Return the [x, y] coordinate for the center point of the cell that contains the specified text.  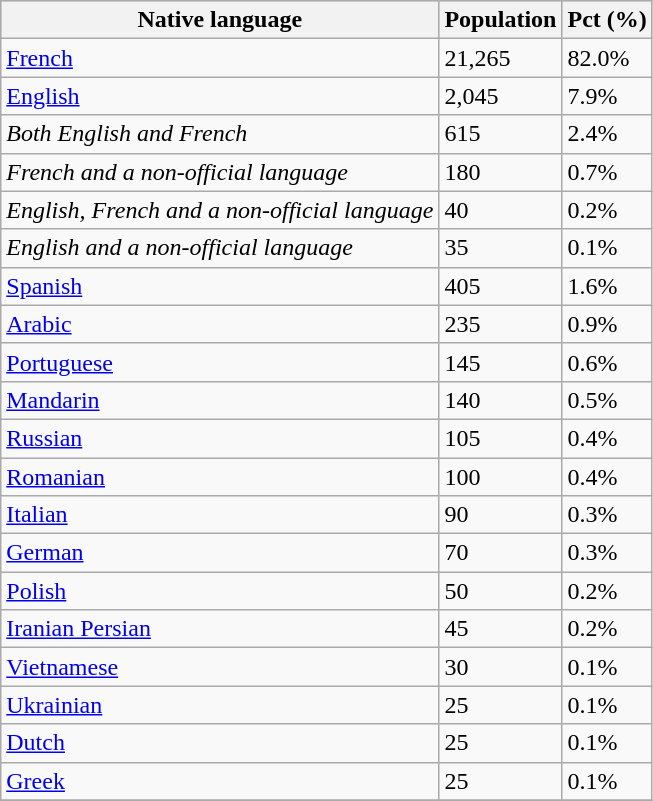
Spanish [220, 286]
0.5% [607, 400]
Russian [220, 438]
Both English and French [220, 134]
180 [500, 172]
35 [500, 248]
45 [500, 629]
English [220, 96]
Greek [220, 781]
Vietnamese [220, 667]
French [220, 58]
Population [500, 20]
7.9% [607, 96]
105 [500, 438]
100 [500, 477]
0.7% [607, 172]
140 [500, 400]
English, French and a non-official language [220, 210]
145 [500, 362]
Italian [220, 515]
615 [500, 134]
Pct (%) [607, 20]
70 [500, 553]
40 [500, 210]
2.4% [607, 134]
Arabic [220, 324]
2,045 [500, 96]
Native language [220, 20]
French and a non-official language [220, 172]
30 [500, 667]
0.6% [607, 362]
50 [500, 591]
1.6% [607, 286]
Polish [220, 591]
English and a non-official language [220, 248]
Romanian [220, 477]
Portuguese [220, 362]
21,265 [500, 58]
Iranian Persian [220, 629]
Ukrainian [220, 705]
German [220, 553]
Dutch [220, 743]
0.9% [607, 324]
82.0% [607, 58]
90 [500, 515]
235 [500, 324]
405 [500, 286]
Mandarin [220, 400]
